Return the (X, Y) coordinate for the center point of the cell that contains the specified text.  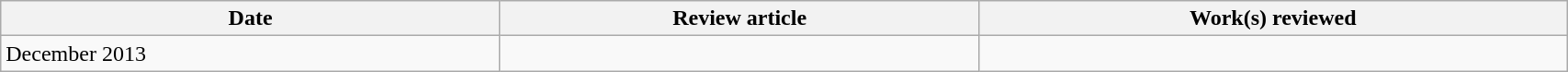
Work(s) reviewed (1273, 18)
Review article (739, 18)
Date (251, 18)
December 2013 (251, 54)
